Detect which cell encompasses the target text, then output its [x, y] center coordinate. 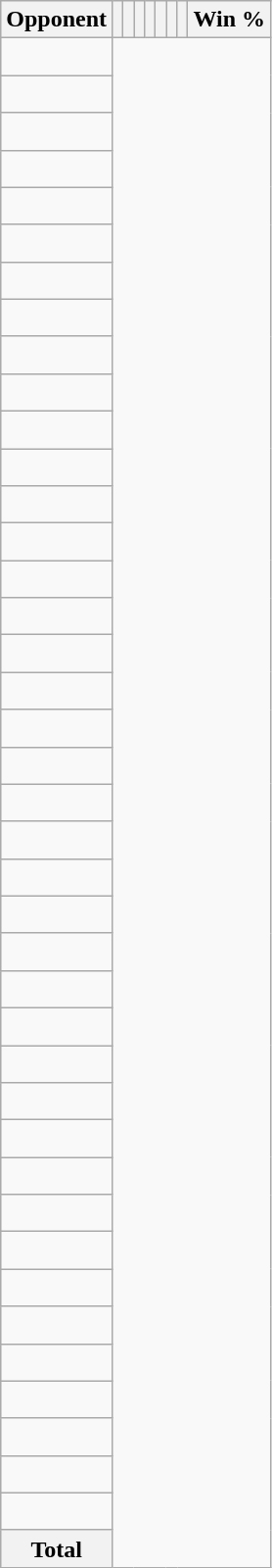
Win % [229, 20]
Total [57, 1548]
Opponent [57, 20]
